For the text-containing cell, return its midpoint in [x, y] coordinate format. 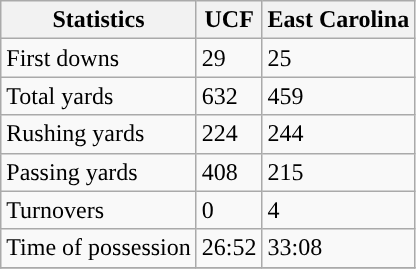
Rushing yards [99, 134]
Passing yards [99, 172]
Statistics [99, 20]
459 [338, 96]
East Carolina [338, 20]
29 [229, 58]
Time of possession [99, 248]
Total yards [99, 96]
First downs [99, 58]
4 [338, 210]
25 [338, 58]
26:52 [229, 248]
UCF [229, 20]
224 [229, 134]
33:08 [338, 248]
215 [338, 172]
Turnovers [99, 210]
244 [338, 134]
408 [229, 172]
632 [229, 96]
0 [229, 210]
